Identify which cell holds the provided text, then report its (X, Y) central coordinate. 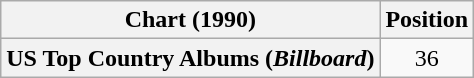
Chart (1990) (190, 20)
Position (427, 20)
36 (427, 58)
US Top Country Albums (Billboard) (190, 58)
